Detect which cell encompasses the target text, then output its [x, y] center coordinate. 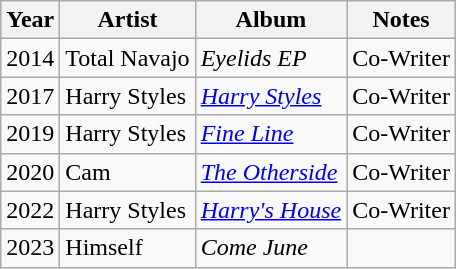
Year [30, 20]
Eyelids EP [271, 58]
Cam [128, 172]
Come June [271, 248]
2017 [30, 96]
Artist [128, 20]
2020 [30, 172]
Album [271, 20]
2023 [30, 248]
Harry's House [271, 210]
2019 [30, 134]
The Otherside [271, 172]
Total Navajo [128, 58]
2022 [30, 210]
Fine Line [271, 134]
2014 [30, 58]
Himself [128, 248]
Notes [402, 20]
